Identify which cell holds the provided text, then report its (X, Y) central coordinate. 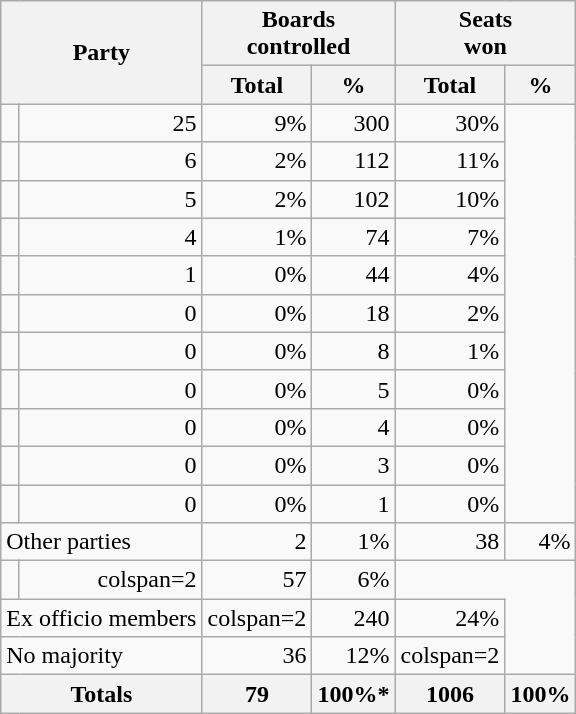
6 (110, 161)
6% (354, 580)
30% (450, 123)
100%* (354, 694)
79 (257, 694)
Seatswon (486, 34)
7% (450, 237)
12% (354, 656)
Boardscontrolled (298, 34)
300 (354, 123)
Totals (102, 694)
100% (540, 694)
74 (354, 237)
44 (354, 275)
9% (257, 123)
10% (450, 199)
38 (450, 542)
18 (354, 313)
102 (354, 199)
11% (450, 161)
No majority (102, 656)
Party (102, 52)
112 (354, 161)
1006 (450, 694)
36 (257, 656)
2 (257, 542)
8 (354, 351)
57 (257, 580)
25 (110, 123)
240 (354, 618)
3 (354, 465)
Other parties (102, 542)
24% (450, 618)
Ex officio members (102, 618)
